Locate the cell with the specified text and output its (x, y) center coordinate. 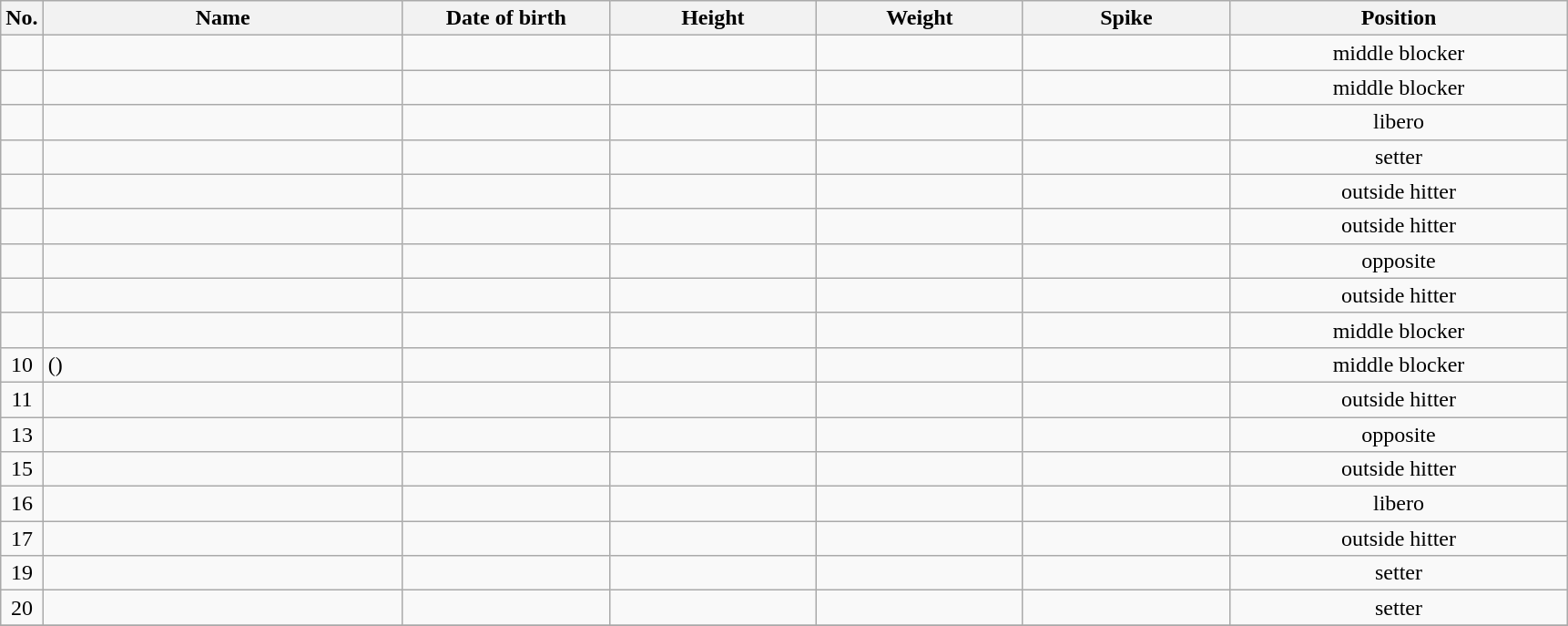
16 (22, 504)
() (222, 364)
17 (22, 539)
Weight (920, 18)
No. (22, 18)
Spike (1125, 18)
10 (22, 364)
Date of birth (506, 18)
13 (22, 435)
Height (712, 18)
Position (1399, 18)
Name (222, 18)
20 (22, 608)
19 (22, 573)
15 (22, 469)
11 (22, 399)
